Identify which cell holds the provided text, then report its (x, y) central coordinate. 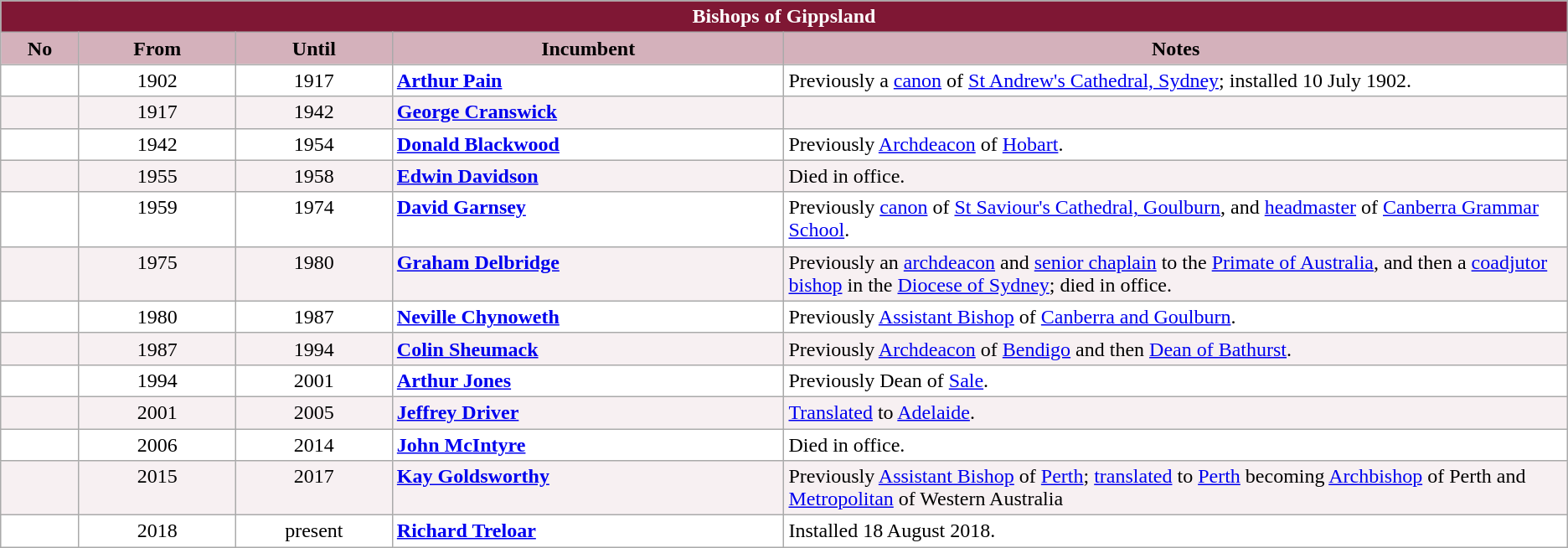
Colin Sheumack (588, 349)
Bishops of Gippsland (784, 17)
2006 (157, 445)
Previously an archdeacon and senior chaplain to the Primate of Australia, and then a coadjutor bishop in the Diocese of Sydney; died in office. (1176, 273)
Installed 18 August 2018. (1176, 531)
John McIntyre (588, 445)
Previously Archdeacon of Hobart. (1176, 144)
1958 (313, 176)
1974 (313, 220)
1954 (313, 144)
Richard Treloar (588, 531)
Until (313, 49)
Previously Assistant Bishop of Canberra and Goulburn. (1176, 317)
Incumbent (588, 49)
Graham Delbridge (588, 273)
1959 (157, 220)
Previously a canon of St Andrew's Cathedral, Sydney; installed 10 July 1902. (1176, 80)
Donald Blackwood (588, 144)
George Cranswick (588, 112)
Notes (1176, 49)
2018 (157, 531)
Previously canon of St Saviour's Cathedral, Goulburn, and headmaster of Canberra Grammar School. (1176, 220)
Previously Dean of Sale. (1176, 380)
Arthur Jones (588, 380)
2014 (313, 445)
2005 (313, 412)
1975 (157, 273)
Edwin Davidson (588, 176)
David Garnsey (588, 220)
present (313, 531)
Arthur Pain (588, 80)
2015 (157, 488)
From (157, 49)
1902 (157, 80)
Translated to Adelaide. (1176, 412)
Neville Chynoweth (588, 317)
Previously Assistant Bishop of Perth; translated to Perth becoming Archbishop of Perth and Metropolitan of Western Australia (1176, 488)
1955 (157, 176)
Jeffrey Driver (588, 412)
Previously Archdeacon of Bendigo and then Dean of Bathurst. (1176, 349)
No (40, 49)
Kay Goldsworthy (588, 488)
2017 (313, 488)
